Extract the [X, Y] coordinate from the center of the cell holding the provided text.  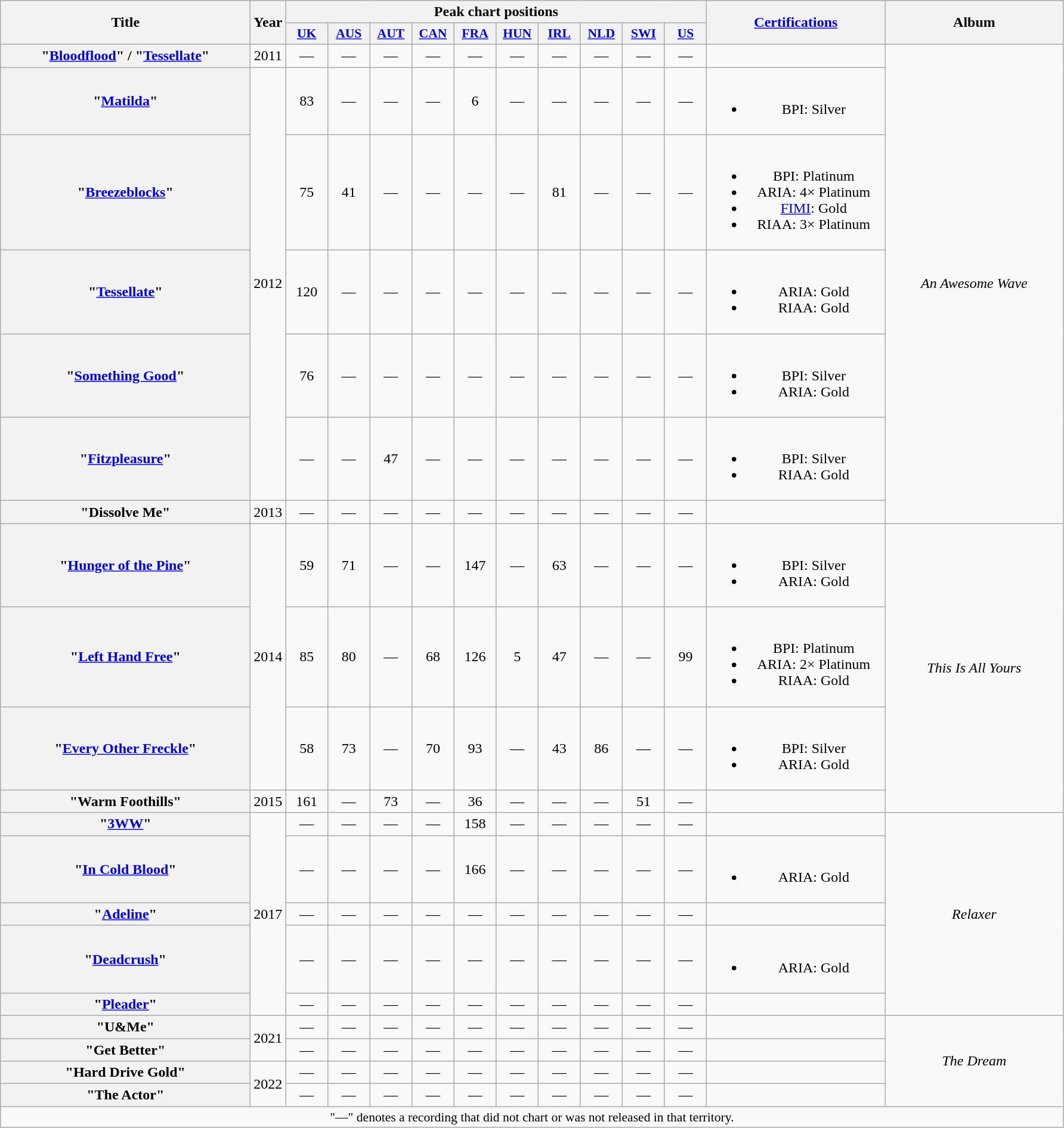
"Deadcrush" [125, 959]
"—" denotes a recording that did not chart or was not released in that territory. [532, 1117]
"Something Good" [125, 376]
99 [686, 657]
NLD [601, 34]
51 [644, 801]
"Get Better" [125, 1050]
BPI: SilverRIAA: Gold [796, 459]
ARIA: GoldRIAA: Gold [796, 292]
2017 [268, 914]
2014 [268, 657]
"U&Me" [125, 1027]
6 [475, 100]
166 [475, 869]
"Hunger of the Pine" [125, 565]
"Every Other Freckle" [125, 748]
"Dissolve Me" [125, 512]
147 [475, 565]
AUS [348, 34]
68 [433, 657]
"Fitzpleasure" [125, 459]
BPI: PlatinumARIA: 4× PlatinumFIMI: GoldRIAA: 3× Platinum [796, 193]
Certifications [796, 23]
IRL [559, 34]
HUN [518, 34]
"In Cold Blood" [125, 869]
US [686, 34]
Peak chart positions [496, 12]
"Hard Drive Gold" [125, 1073]
"Adeline" [125, 914]
"3WW" [125, 824]
Album [975, 23]
76 [307, 376]
An Awesome Wave [975, 284]
161 [307, 801]
63 [559, 565]
85 [307, 657]
5 [518, 657]
2011 [268, 55]
Relaxer [975, 914]
Year [268, 23]
158 [475, 824]
"Warm Foothills" [125, 801]
75 [307, 193]
"Pleader" [125, 1004]
36 [475, 801]
UK [307, 34]
41 [348, 193]
"Breezeblocks" [125, 193]
Title [125, 23]
"Tessellate" [125, 292]
126 [475, 657]
"Left Hand Free" [125, 657]
SWI [644, 34]
43 [559, 748]
2012 [268, 284]
2021 [268, 1038]
81 [559, 193]
2022 [268, 1084]
83 [307, 100]
"Matilda" [125, 100]
70 [433, 748]
CAN [433, 34]
The Dream [975, 1061]
BPI: Silver [796, 100]
"The Actor" [125, 1095]
59 [307, 565]
"Bloodflood" / "Tessellate" [125, 55]
2015 [268, 801]
58 [307, 748]
80 [348, 657]
120 [307, 292]
BPI: PlatinumARIA: 2× PlatinumRIAA: Gold [796, 657]
2013 [268, 512]
This Is All Yours [975, 668]
86 [601, 748]
FRA [475, 34]
71 [348, 565]
93 [475, 748]
AUT [391, 34]
